Extract the (X, Y) coordinate from the center of the cell holding the provided text.  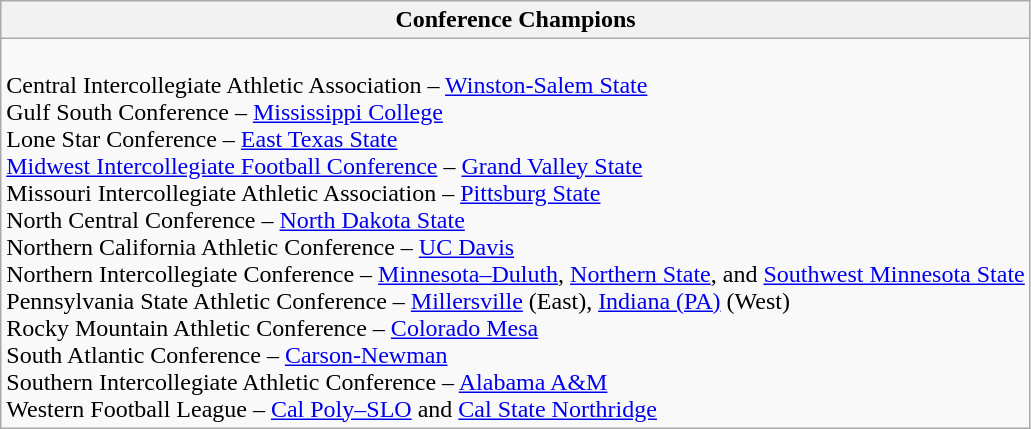
Conference Champions (516, 20)
